Capture the cell that displays the provided text and extract its (x, y) central coordinate. 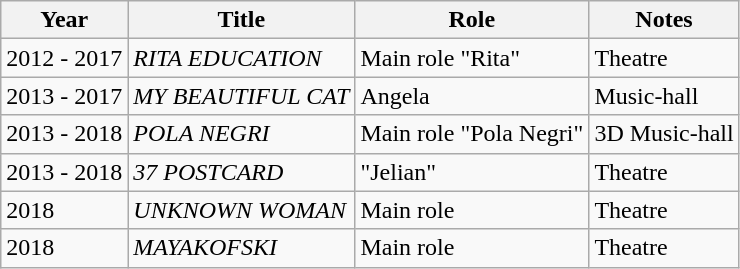
Year (64, 20)
Role (472, 20)
2012 - 2017 (64, 58)
Music-hall (664, 96)
Title (242, 20)
Angela (472, 96)
Main role "Pola Negri" (472, 134)
POLA NEGRI (242, 134)
37 POSTCARD (242, 172)
3D Music-hall (664, 134)
RITA EDUCATION (242, 58)
Notes (664, 20)
"Jelian" (472, 172)
UNKNOWN WOMAN (242, 210)
2013 - 2017 (64, 96)
MAYAKOFSKI (242, 248)
Main role "Rita" (472, 58)
MY BEAUTIFUL CAT (242, 96)
